Pinpoint the cell where the given text exists, returning its [x, y] midpoint coordinate. 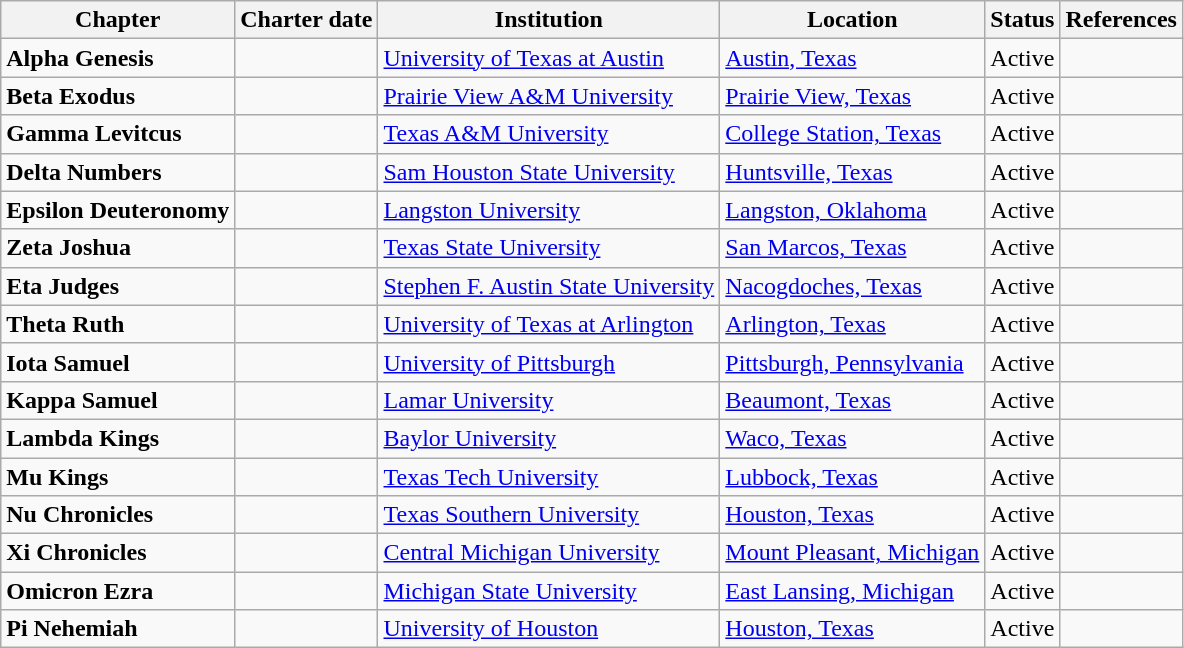
Prairie View A&M University [549, 96]
University of Texas at Austin [549, 58]
Iota Samuel [118, 362]
Chapter [118, 20]
Austin, Texas [852, 58]
San Marcos, Texas [852, 248]
Nacogdoches, Texas [852, 286]
Beaumont, Texas [852, 400]
Alpha Genesis [118, 58]
Pi Nehemiah [118, 629]
Langston, Oklahoma [852, 210]
Prairie View, Texas [852, 96]
Kappa Samuel [118, 400]
Mount Pleasant, Michigan [852, 553]
Sam Houston State University [549, 172]
Delta Numbers [118, 172]
Institution [549, 20]
University of Texas at Arlington [549, 324]
College Station, Texas [852, 134]
Huntsville, Texas [852, 172]
Mu Kings [118, 477]
Texas Southern University [549, 515]
East Lansing, Michigan [852, 591]
Epsilon Deuteronomy [118, 210]
University of Houston [549, 629]
Nu Chronicles [118, 515]
Baylor University [549, 438]
Zeta Joshua [118, 248]
Charter date [306, 20]
Waco, Texas [852, 438]
University of Pittsburgh [549, 362]
Stephen F. Austin State University [549, 286]
Xi Chronicles [118, 553]
Theta Ruth [118, 324]
Omicron Ezra [118, 591]
Texas A&M University [549, 134]
Michigan State University [549, 591]
Texas Tech University [549, 477]
Pittsburgh, Pennsylvania [852, 362]
Texas State University [549, 248]
Status [1022, 20]
Location [852, 20]
Arlington, Texas [852, 324]
Beta Exodus [118, 96]
Langston University [549, 210]
Lamar University [549, 400]
Lambda Kings [118, 438]
References [1122, 20]
Central Michigan University [549, 553]
Lubbock, Texas [852, 477]
Gamma Levitcus [118, 134]
Eta Judges [118, 286]
